Find where the given text appears and provide that cell's center as [x, y] coordinate. 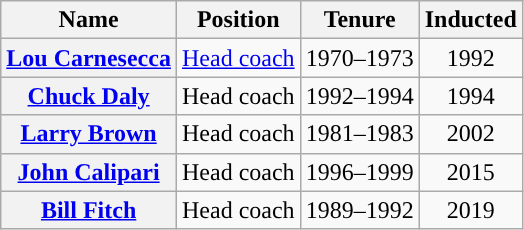
1992 [470, 58]
1994 [470, 96]
1989–1992 [360, 210]
Bill Fitch [89, 210]
John Calipari [89, 172]
Name [89, 20]
1996–1999 [360, 172]
Lou Carnesecca [89, 58]
2019 [470, 210]
Chuck Daly [89, 96]
1981–1983 [360, 134]
Position [238, 20]
2015 [470, 172]
Tenure [360, 20]
2002 [470, 134]
1970–1973 [360, 58]
Larry Brown [89, 134]
Inducted [470, 20]
1992–1994 [360, 96]
